Return the (X, Y) coordinate for the center point of the cell that contains the specified text.  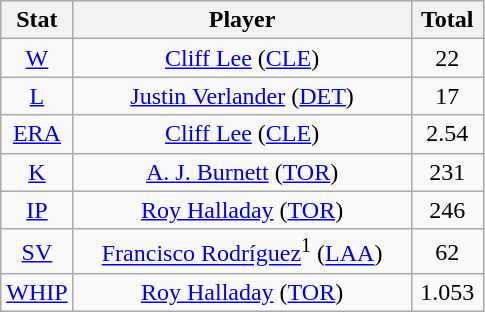
L (37, 96)
246 (447, 210)
Total (447, 20)
W (37, 58)
62 (447, 252)
Justin Verlander (DET) (242, 96)
231 (447, 172)
Francisco Rodríguez1 (LAA) (242, 252)
22 (447, 58)
A. J. Burnett (TOR) (242, 172)
2.54 (447, 134)
WHIP (37, 293)
ERA (37, 134)
IP (37, 210)
1.053 (447, 293)
K (37, 172)
Player (242, 20)
17 (447, 96)
SV (37, 252)
Stat (37, 20)
